Pinpoint the cell where the given text exists, returning its [x, y] midpoint coordinate. 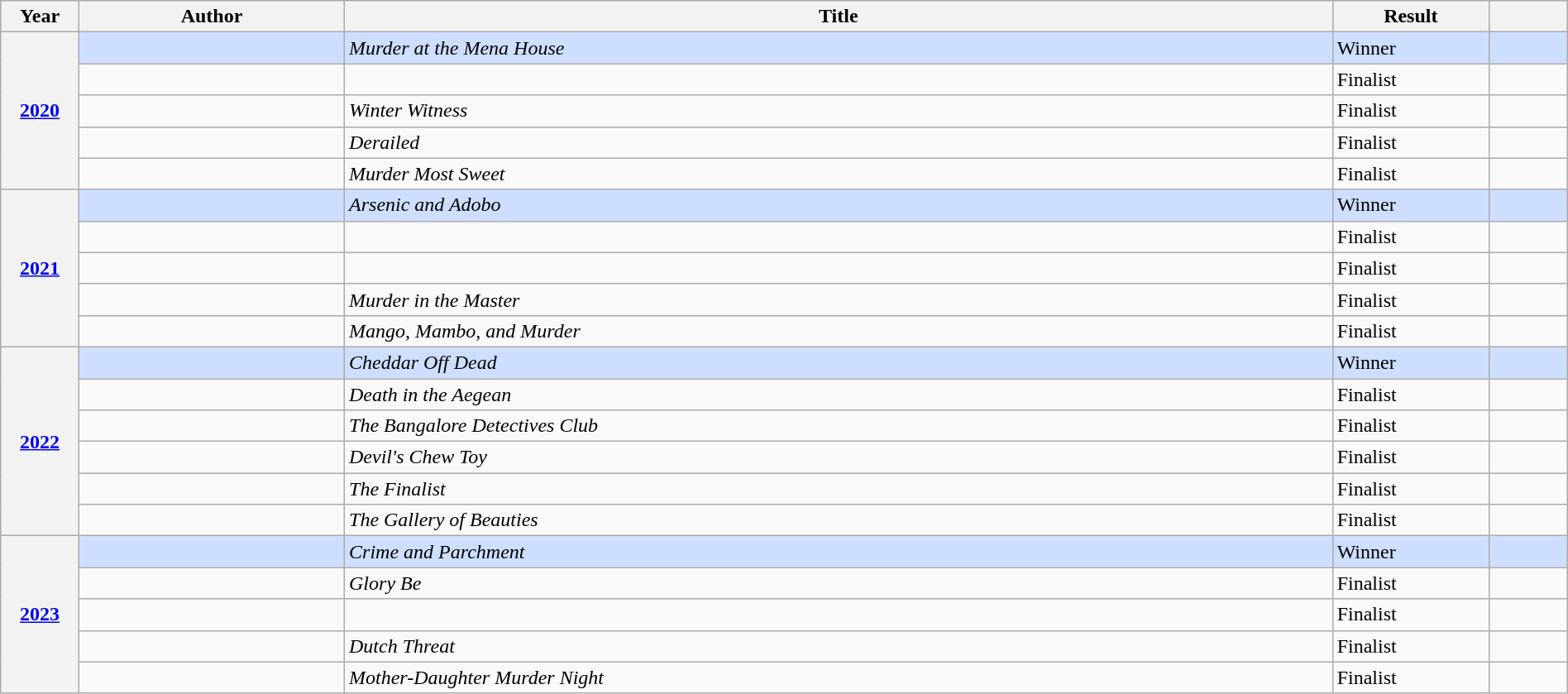
Result [1411, 17]
2023 [40, 615]
Year [40, 17]
Death in the Aegean [839, 395]
Mother-Daughter Murder Night [839, 677]
The Finalist [839, 489]
Crime and Parchment [839, 552]
Murder at the Mena House [839, 48]
2021 [40, 268]
Winter Witness [839, 111]
Author [212, 17]
The Bangalore Detectives Club [839, 426]
Dutch Threat [839, 646]
Cheddar Off Dead [839, 362]
Arsenic and Adobo [839, 205]
2022 [40, 441]
Derailed [839, 142]
2020 [40, 111]
Murder in the Master [839, 299]
Title [839, 17]
Glory Be [839, 583]
The Gallery of Beauties [839, 520]
Devil's Chew Toy [839, 457]
Mango, Mambo, and Murder [839, 331]
Murder Most Sweet [839, 174]
